Determine the (x, y) coordinate at the center of the cell enclosing the given text.  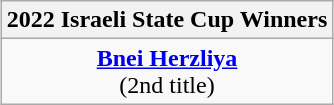
2022 Israeli State Cup Winners (167, 20)
Bnei Herzliya(2nd title) (167, 72)
